Search for the cell housing the specified text and yield its (X, Y) center coordinate. 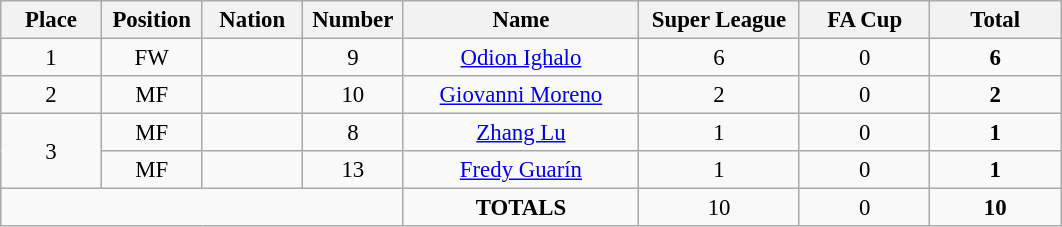
Place (52, 20)
FA Cup (864, 20)
Super League (720, 20)
Giovanni Moreno (521, 95)
Position (152, 20)
Total (996, 20)
8 (354, 133)
13 (354, 170)
Fredy Guarín (521, 170)
Name (521, 20)
3 (52, 152)
Odion Ighalo (521, 58)
9 (354, 58)
Nation (252, 20)
FW (152, 58)
TOTALS (521, 208)
Number (354, 20)
Zhang Lu (521, 133)
